Provide the (x, y) coordinate of the cell's center where the given text is located.  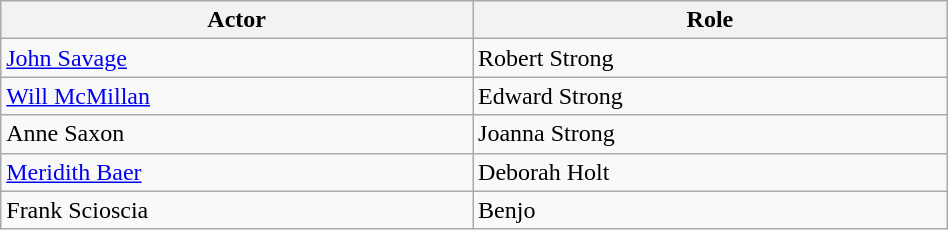
Joanna Strong (710, 134)
Deborah Holt (710, 172)
John Savage (237, 58)
Benjo (710, 210)
Will McMillan (237, 96)
Robert Strong (710, 58)
Anne Saxon (237, 134)
Actor (237, 20)
Edward Strong (710, 96)
Role (710, 20)
Meridith Baer (237, 172)
Frank Scioscia (237, 210)
